Locate the cell with the specified text and output its (X, Y) center coordinate. 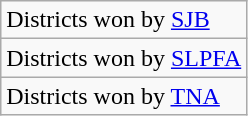
Districts won by SJB (124, 20)
Districts won by TNA (124, 96)
Districts won by SLPFA (124, 58)
